Capture the cell that displays the provided text and extract its [x, y] central coordinate. 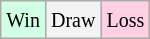
Loss [126, 20]
Draw [72, 20]
Win [24, 20]
